Capture the cell that displays the provided text and extract its [X, Y] central coordinate. 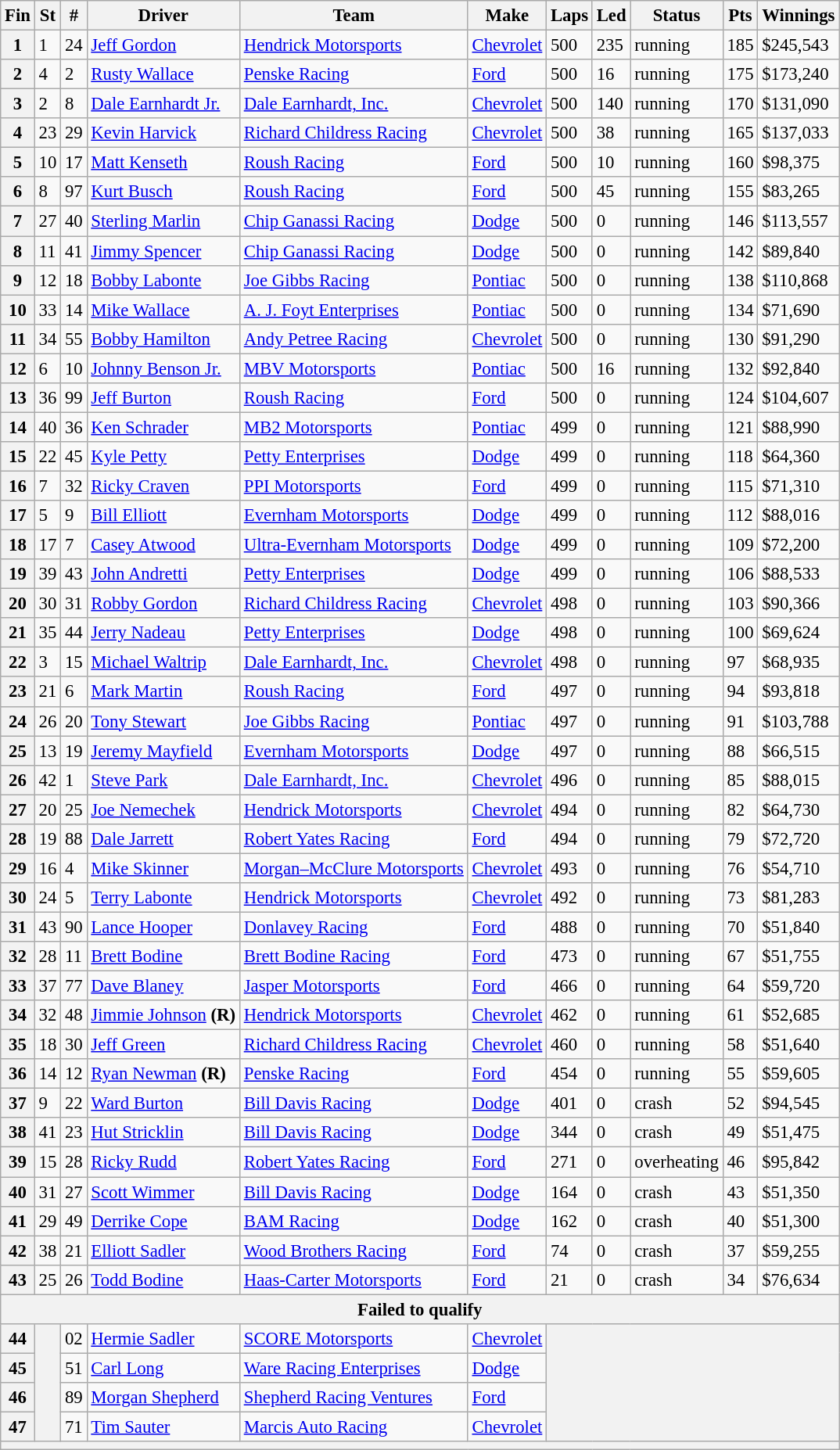
$93,818 [799, 692]
$137,033 [799, 133]
146 [740, 221]
# [74, 16]
73 [740, 898]
Bobby Labonte [163, 280]
$69,624 [799, 633]
$59,255 [799, 1251]
Sterling Marlin [163, 221]
473 [569, 956]
Led [612, 16]
Pts [740, 16]
165 [740, 133]
Laps [569, 16]
344 [569, 1133]
Tim Sauter [163, 1427]
Status [677, 16]
Brett Bodine Racing [354, 956]
235 [612, 45]
Robby Gordon [163, 604]
Brett Bodine [163, 956]
100 [740, 633]
76 [740, 868]
A. J. Foyt Enterprises [354, 310]
Tony Stewart [163, 721]
488 [569, 927]
Mark Martin [163, 692]
Fin [18, 16]
85 [740, 780]
Casey Atwood [163, 545]
Wood Brothers Racing [354, 1251]
$68,935 [799, 662]
140 [612, 104]
$81,283 [799, 898]
109 [740, 545]
Dave Blaney [163, 986]
52 [740, 1104]
$51,840 [799, 927]
Lance Hooper [163, 927]
Scott Wimmer [163, 1192]
Jimmie Johnson (R) [163, 1015]
Make [507, 16]
St [47, 16]
175 [740, 74]
Driver [163, 16]
Winnings [799, 16]
Dale Earnhardt Jr. [163, 104]
$54,710 [799, 868]
89 [74, 1398]
Ware Racing Enterprises [354, 1368]
170 [740, 104]
02 [74, 1339]
118 [740, 457]
Bill Elliott [163, 515]
51 [74, 1368]
Joe Nemechek [163, 809]
Kurt Busch [163, 192]
Steve Park [163, 780]
Jerry Nadeau [163, 633]
$72,200 [799, 545]
Ricky Craven [163, 486]
MBV Motorsports [354, 368]
90 [74, 927]
$51,300 [799, 1221]
64 [740, 986]
155 [740, 192]
164 [569, 1192]
Elliott Sadler [163, 1251]
$51,755 [799, 956]
$94,545 [799, 1104]
$173,240 [799, 74]
$66,515 [799, 751]
$59,720 [799, 986]
Ricky Rudd [163, 1162]
Jeremy Mayfield [163, 751]
99 [74, 398]
$83,265 [799, 192]
71 [74, 1427]
493 [569, 868]
Shepherd Racing Ventures [354, 1398]
58 [740, 1045]
BAM Racing [354, 1221]
$59,605 [799, 1074]
$131,090 [799, 104]
115 [740, 486]
Johnny Benson Jr. [163, 368]
Morgan–McClure Motorsports [354, 868]
121 [740, 427]
79 [740, 839]
$51,350 [799, 1192]
Haas-Carter Motorsports [354, 1280]
401 [569, 1104]
Ultra-Evernham Motorsports [354, 545]
91 [740, 721]
Rusty Wallace [163, 74]
Jimmy Spencer [163, 251]
$52,685 [799, 1015]
$113,557 [799, 221]
Kevin Harvick [163, 133]
$72,720 [799, 839]
Derrike Cope [163, 1221]
Ken Schrader [163, 427]
Andy Petree Racing [354, 339]
Failed to qualify [420, 1309]
462 [569, 1015]
Ryan Newman (R) [163, 1074]
466 [569, 986]
$88,016 [799, 515]
77 [74, 986]
124 [740, 398]
$88,533 [799, 574]
$91,290 [799, 339]
Marcis Auto Racing [354, 1427]
Bobby Hamilton [163, 339]
61 [740, 1015]
Matt Kenseth [163, 163]
Carl Long [163, 1368]
Jasper Motorsports [354, 986]
$92,840 [799, 368]
PPI Motorsports [354, 486]
103 [740, 604]
106 [740, 574]
Dale Jarrett [163, 839]
$104,607 [799, 398]
Team [354, 16]
Michael Waltrip [163, 662]
134 [740, 310]
$89,840 [799, 251]
112 [740, 515]
$110,868 [799, 280]
$245,543 [799, 45]
$71,690 [799, 310]
142 [740, 251]
Hermie Sadler [163, 1339]
Jeff Burton [163, 398]
Jeff Green [163, 1045]
160 [740, 163]
$51,475 [799, 1133]
138 [740, 280]
overheating [677, 1162]
$71,310 [799, 486]
132 [740, 368]
$76,634 [799, 1280]
$51,640 [799, 1045]
82 [740, 809]
MB2 Motorsports [354, 427]
SCORE Motorsports [354, 1339]
$64,360 [799, 457]
Donlavey Racing [354, 927]
Ward Burton [163, 1104]
John Andretti [163, 574]
$95,842 [799, 1162]
67 [740, 956]
74 [569, 1251]
162 [569, 1221]
271 [569, 1162]
Mike Wallace [163, 310]
185 [740, 45]
Todd Bodine [163, 1280]
130 [740, 339]
Morgan Shepherd [163, 1398]
Mike Skinner [163, 868]
$64,730 [799, 809]
Hut Stricklin [163, 1133]
496 [569, 780]
70 [740, 927]
$88,990 [799, 427]
94 [740, 692]
48 [74, 1015]
$98,375 [799, 163]
454 [569, 1074]
Jeff Gordon [163, 45]
$103,788 [799, 721]
492 [569, 898]
47 [18, 1427]
Kyle Petty [163, 457]
$88,015 [799, 780]
$90,366 [799, 604]
Terry Labonte [163, 898]
460 [569, 1045]
